Output the [X, Y] coordinate of the center of the cell containing the given text.  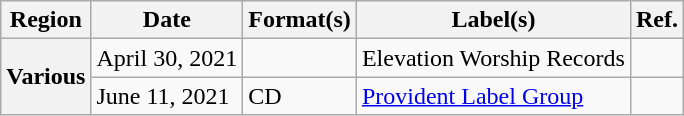
April 30, 2021 [167, 58]
Region [46, 20]
Ref. [656, 20]
CD [300, 96]
Elevation Worship Records [493, 58]
June 11, 2021 [167, 96]
Date [167, 20]
Label(s) [493, 20]
Various [46, 77]
Format(s) [300, 20]
Provident Label Group [493, 96]
